Detect which cell encompasses the target text, then output its (x, y) center coordinate. 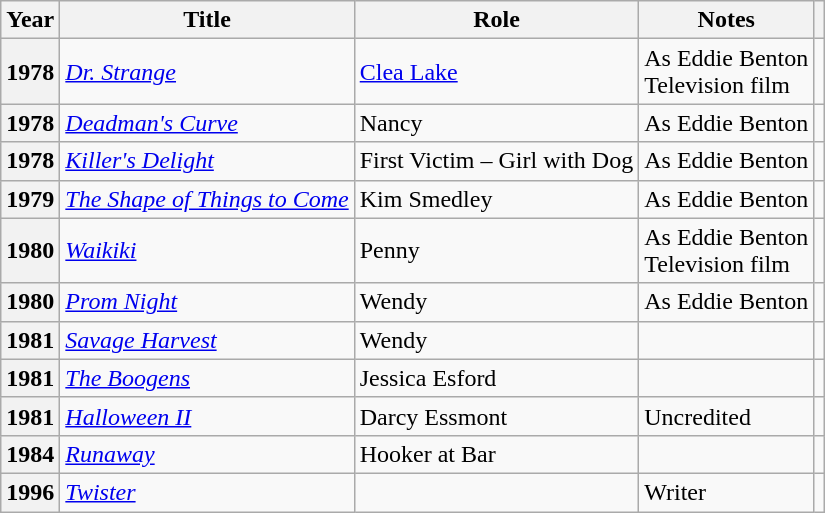
Nancy (496, 123)
Twister (207, 492)
Writer (726, 492)
Penny (496, 250)
Runaway (207, 454)
The Shape of Things to Come (207, 199)
Deadman's Curve (207, 123)
Killer's Delight (207, 161)
Kim Smedley (496, 199)
Darcy Essmont (496, 416)
Halloween II (207, 416)
1984 (30, 454)
Title (207, 20)
Waikiki (207, 250)
Year (30, 20)
Role (496, 20)
Jessica Esford (496, 378)
Clea Lake (496, 72)
Prom Night (207, 302)
The Boogens (207, 378)
1979 (30, 199)
Savage Harvest (207, 340)
Hooker at Bar (496, 454)
First Victim – Girl with Dog (496, 161)
1996 (30, 492)
Notes (726, 20)
Uncredited (726, 416)
Dr. Strange (207, 72)
